Pinpoint the cell where the given text exists, returning its [x, y] midpoint coordinate. 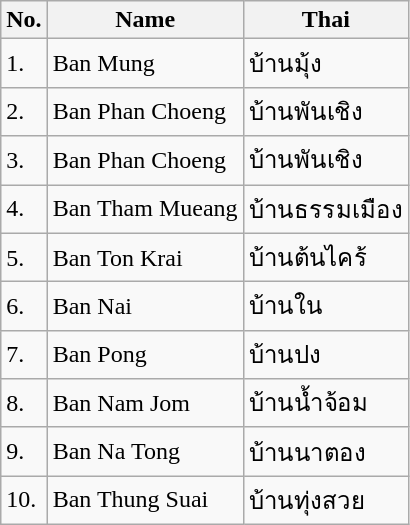
1. [24, 64]
4. [24, 208]
6. [24, 306]
Name [145, 20]
9. [24, 452]
3. [24, 160]
บ้านน้ำจ้อม [326, 404]
Ban Thung Suai [145, 500]
บ้านมุ้ง [326, 64]
บ้านปง [326, 354]
5. [24, 258]
7. [24, 354]
บ้านธรรมเมือง [326, 208]
8. [24, 404]
Ban Tham Mueang [145, 208]
2. [24, 112]
Ban Pong [145, 354]
บ้านใน [326, 306]
No. [24, 20]
บ้านทุ่งสวย [326, 500]
Ban Na Tong [145, 452]
Ban Nam Jom [145, 404]
10. [24, 500]
Ban Nai [145, 306]
บ้านนาตอง [326, 452]
Thai [326, 20]
Ban Ton Krai [145, 258]
บ้านต้นไคร้ [326, 258]
Ban Mung [145, 64]
